From the cell containing the given text, extract its center point as [X, Y] coordinate. 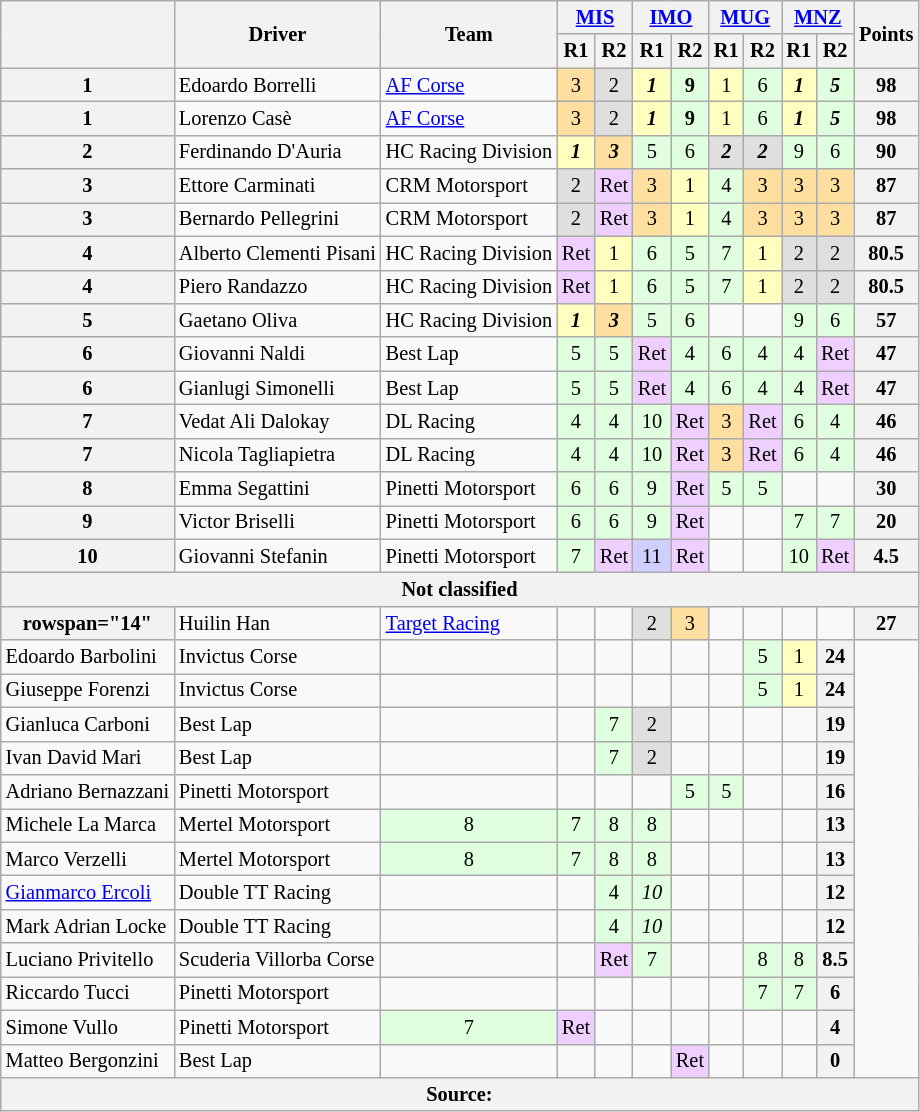
Alberto Clementi Pisani [278, 253]
Ferdinando D'Auria [278, 152]
Nicola Tagliapietra [278, 455]
Ettore Carminati [278, 186]
Gianlugi Simonelli [278, 388]
11 [652, 556]
Huilin Han [278, 623]
MNZ [818, 17]
Giovanni Stefanin [278, 556]
20 [886, 522]
Emma Segattini [278, 489]
8.5 [835, 960]
Lorenzo Casè [278, 118]
Riccardo Tucci [88, 993]
Driver [278, 34]
27 [886, 623]
Not classified [460, 589]
Vedat Ali Dalokay [278, 421]
rowspan="14" [88, 623]
Simone Vullo [88, 1027]
Gianluca Carboni [88, 724]
90 [886, 152]
Points [886, 34]
Ivan David Mari [88, 758]
Edoardo Borrelli [278, 85]
MUG [746, 17]
Giovanni Naldi [278, 354]
Gaetano Oliva [278, 320]
16 [835, 791]
Source: [460, 1094]
4.5 [886, 556]
Edoardo Barbolini [88, 657]
Team [469, 34]
Luciano Privitello [88, 960]
Target Racing [469, 623]
Michele La Marca [88, 825]
Giuseppe Forenzi [88, 690]
IMO [671, 17]
57 [886, 320]
Marco Verzelli [88, 859]
Scuderia Villorba Corse [278, 960]
Gianmarco Ercoli [88, 892]
Adriano Bernazzani [88, 791]
Piero Randazzo [278, 287]
Mark Adrian Locke [88, 926]
Bernardo Pellegrini [278, 219]
Matteo Bergonzini [88, 1061]
Victor Briselli [278, 522]
30 [886, 489]
0 [835, 1061]
MIS [595, 17]
